Identify which cell holds the provided text, then report its (X, Y) central coordinate. 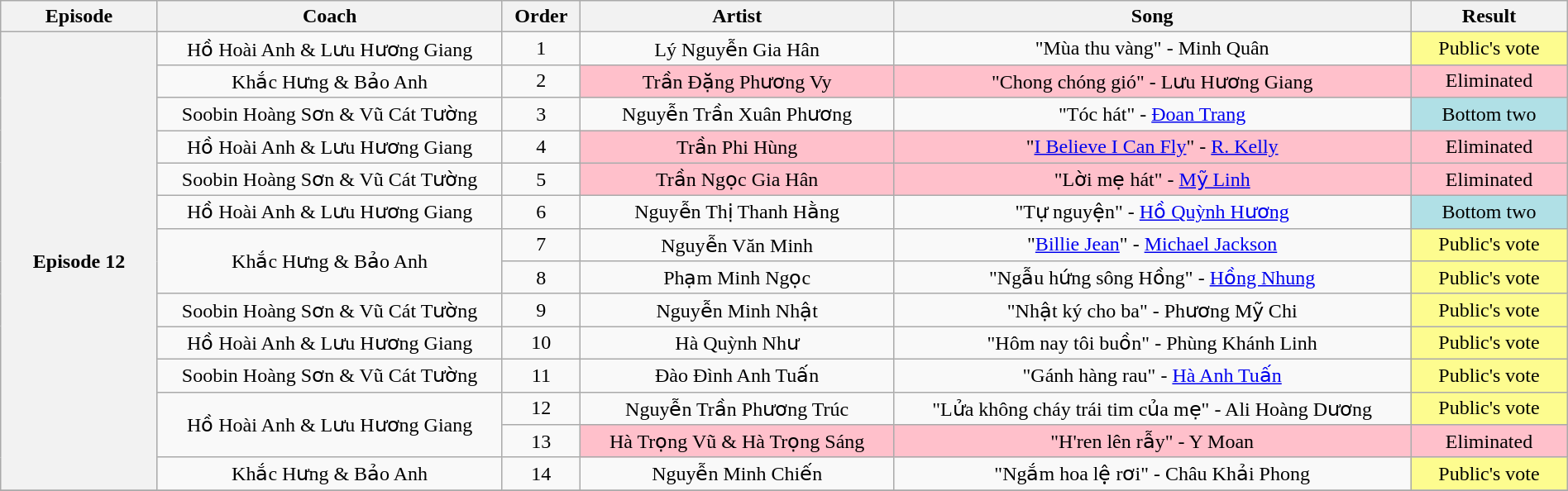
Đào Đình Anh Tuấn (738, 375)
Trần Phi Hùng (738, 147)
"Lời mẹ hát" - Mỹ Linh (1153, 179)
"Nhật ký cho ba" - Phương Mỹ Chi (1153, 310)
10 (541, 343)
"Tóc hát" - Đoan Trang (1153, 114)
"I Believe I Can Fly" - R. Kelly (1153, 147)
"Lửa không cháy trái tim của mẹ" - Ali Hoàng Dương (1153, 408)
"Mùa thu vàng" - Minh Quân (1153, 49)
Hà Trọng Vũ & Hà Trọng Sáng (738, 441)
Order (541, 17)
5 (541, 179)
Nguyễn Văn Minh (738, 245)
1 (541, 49)
"Tự nguyện" - Hồ Quỳnh Hương (1153, 212)
"Billie Jean" - Michael Jackson (1153, 245)
Nguyễn Trần Phương Trúc (738, 408)
Episode 12 (79, 261)
4 (541, 147)
Trần Ngọc Gia Hân (738, 179)
Hà Quỳnh Như (738, 343)
Result (1489, 17)
Nguyễn Minh Chiến (738, 474)
11 (541, 375)
"Gánh hàng rau" - Hà Anh Tuấn (1153, 375)
8 (541, 278)
6 (541, 212)
Coach (329, 17)
13 (541, 441)
"Chong chóng gió" - Lưu Hương Giang (1153, 81)
7 (541, 245)
Nguyễn Minh Nhật (738, 310)
12 (541, 408)
"Ngẫu hứng sông Hồng" - Hồng Nhung (1153, 278)
"H'ren lên rẫy" - Y Moan (1153, 441)
Episode (79, 17)
2 (541, 81)
3 (541, 114)
"Ngắm hoa lệ rơi" - Châu Khải Phong (1153, 474)
Nguyễn Trần Xuân Phương (738, 114)
14 (541, 474)
9 (541, 310)
Song (1153, 17)
Nguyễn Thị Thanh Hằng (738, 212)
Artist (738, 17)
"Hôm nay tôi buồn" - Phùng Khánh Linh (1153, 343)
Phạm Minh Ngọc (738, 278)
Trần Đặng Phương Vy (738, 81)
Lý Nguyễn Gia Hân (738, 49)
